Output the [X, Y] coordinate of the center of the cell containing the given text.  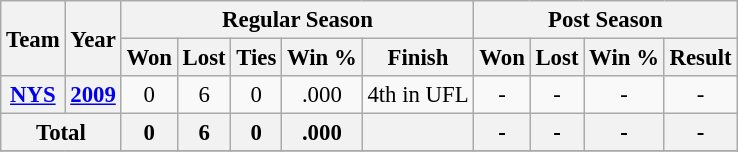
Regular Season [298, 20]
2009 [93, 95]
Team [33, 38]
NYS [33, 95]
Result [700, 58]
Finish [418, 58]
Total [61, 133]
Ties [256, 58]
Post Season [606, 20]
4th in UFL [418, 95]
Year [93, 38]
